Provide the [x, y] coordinate of the cell's center where the given text is located.  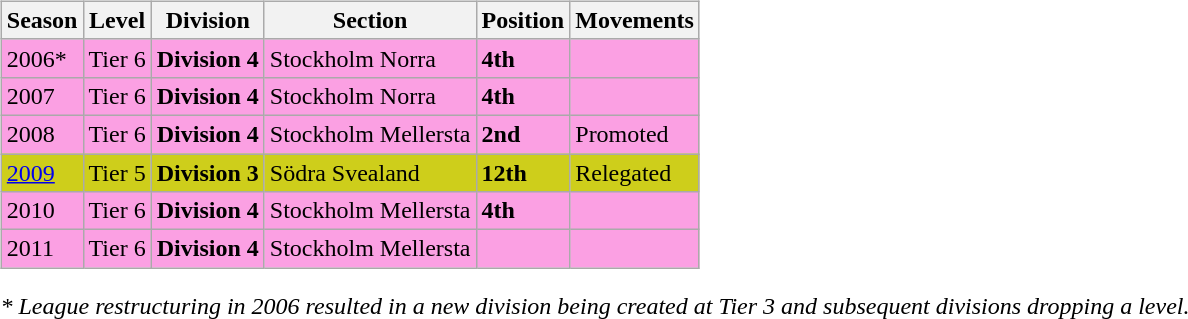
2009 [42, 173]
Relegated [635, 173]
Södra Svealand [370, 173]
2010 [42, 211]
Division [208, 20]
2nd [523, 134]
2011 [42, 249]
12th [523, 173]
Movements [635, 20]
2008 [42, 134]
Position [523, 20]
Section [370, 20]
2007 [42, 96]
Season [42, 20]
Division 3 [208, 173]
Level [117, 20]
Tier 5 [117, 173]
2006* [42, 58]
Promoted [635, 134]
